From the cell containing the given text, extract its center point as [X, Y] coordinate. 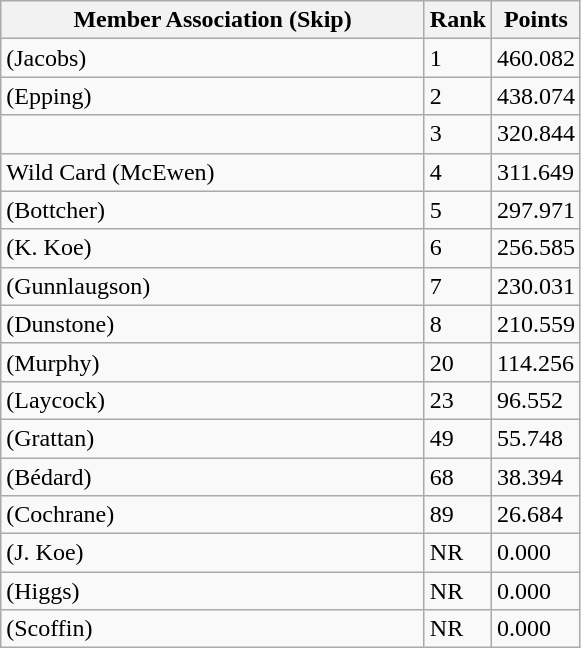
1 [458, 58]
Wild Card (McEwen) [213, 172]
8 [458, 324]
96.552 [536, 400]
7 [458, 286]
49 [458, 438]
55.748 [536, 438]
210.559 [536, 324]
230.031 [536, 286]
4 [458, 172]
(Higgs) [213, 591]
Points [536, 20]
23 [458, 400]
114.256 [536, 362]
20 [458, 362]
(Bédard) [213, 477]
(Gunnlaugson) [213, 286]
Member Association (Skip) [213, 20]
320.844 [536, 134]
256.585 [536, 248]
3 [458, 134]
38.394 [536, 477]
(Jacobs) [213, 58]
297.971 [536, 210]
438.074 [536, 96]
(K. Koe) [213, 248]
(Grattan) [213, 438]
(Laycock) [213, 400]
460.082 [536, 58]
2 [458, 96]
89 [458, 515]
68 [458, 477]
(J. Koe) [213, 553]
26.684 [536, 515]
Rank [458, 20]
(Bottcher) [213, 210]
(Scoffin) [213, 629]
5 [458, 210]
(Epping) [213, 96]
(Cochrane) [213, 515]
(Murphy) [213, 362]
(Dunstone) [213, 324]
6 [458, 248]
311.649 [536, 172]
